Identify which cell holds the provided text, then report its [X, Y] central coordinate. 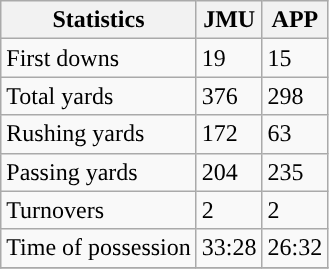
Rushing yards [99, 134]
First downs [99, 58]
26:32 [295, 248]
63 [295, 134]
376 [229, 96]
Time of possession [99, 248]
33:28 [229, 248]
Turnovers [99, 210]
JMU [229, 20]
Total yards [99, 96]
15 [295, 58]
Passing yards [99, 172]
Statistics [99, 20]
204 [229, 172]
172 [229, 134]
235 [295, 172]
298 [295, 96]
APP [295, 20]
19 [229, 58]
